Return [x, y] of the center of cell containing provided text 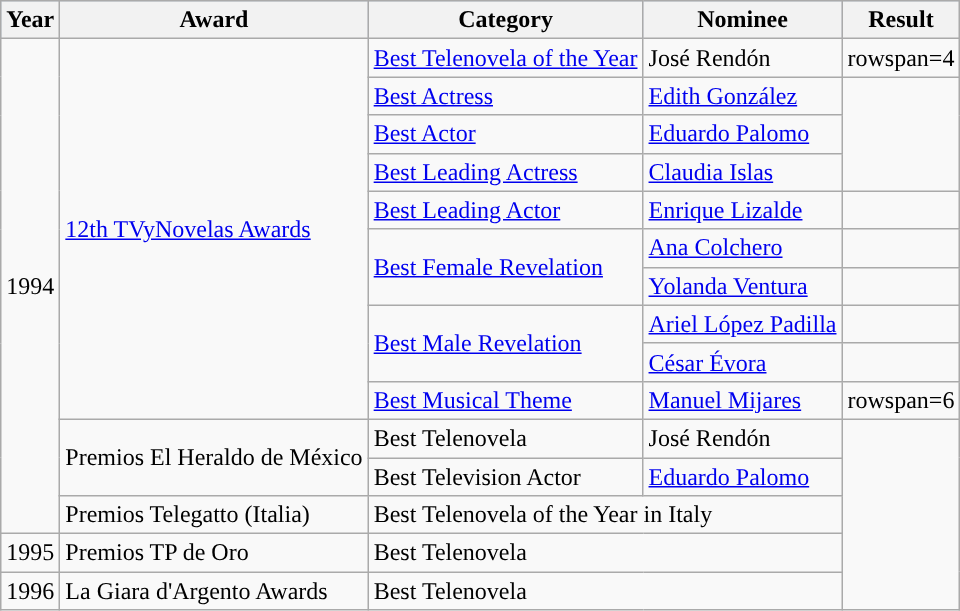
rowspan=4 [901, 58]
Best Leading Actress [506, 172]
Award [214, 20]
Best Male Revelation [506, 343]
Best Telenovela of the Year [506, 58]
César Évora [742, 362]
Category [506, 20]
Best Television Actor [506, 477]
Best Actor [506, 134]
Yolanda Ventura [742, 286]
Premios TP de Oro [214, 553]
Ana Colchero [742, 248]
Premios Telegatto (Italia) [214, 515]
Result [901, 20]
Edith González [742, 96]
1994 [30, 286]
Claudia Islas [742, 172]
1996 [30, 591]
Best Leading Actor [506, 210]
Best Female Revelation [506, 267]
La Giara d'Argento Awards [214, 591]
Year [30, 20]
Best Telenovela of the Year in Italy [605, 515]
Manuel Mijares [742, 400]
Enrique Lizalde [742, 210]
Best Actress [506, 96]
Best Musical Theme [506, 400]
12th TVyNovelas Awards [214, 230]
Nominee [742, 20]
Ariel López Padilla [742, 324]
1995 [30, 553]
rowspan=6 [901, 400]
Premios El Heraldo de México [214, 457]
